For the text-containing cell, return its midpoint in (X, Y) coordinate format. 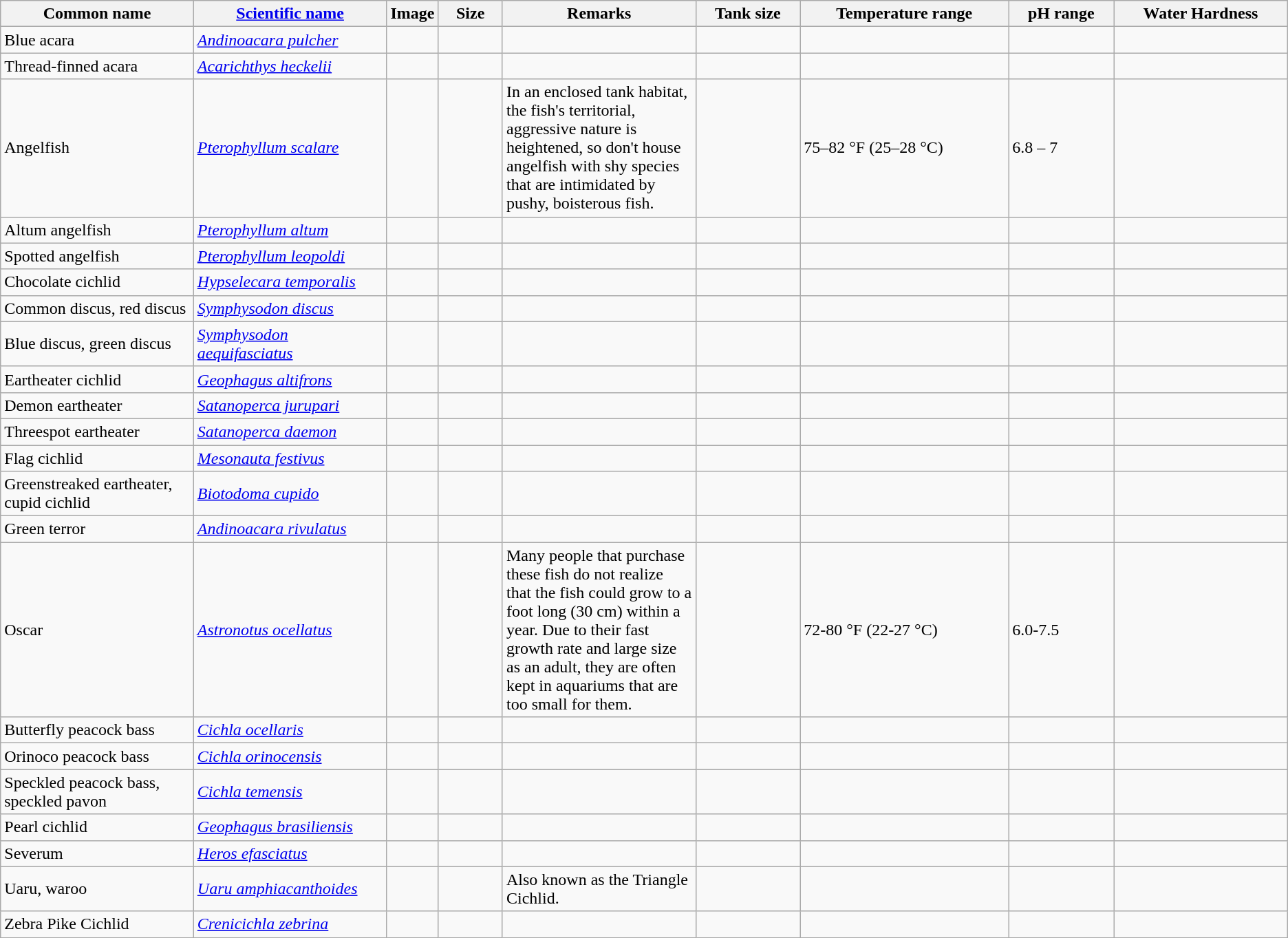
Andinoacara rivulatus (290, 529)
Symphysodon aequifasciatus (290, 344)
Symphysodon discus (290, 308)
Blue acara (98, 40)
Green terror (98, 529)
Remarks (599, 14)
Angelfish (98, 148)
Biotodoma cupido (290, 494)
Cichla orinocensis (290, 756)
Altum angelfish (98, 230)
Flag cichlid (98, 458)
Zebra Pike Cichlid (98, 924)
Image (413, 14)
Temperature range (904, 14)
6.0-7.5 (1061, 630)
75–82 °F (25–28 °C) (904, 148)
Pearl cichlid (98, 827)
72-80 °F (22-27 °C) (904, 630)
Common name (98, 14)
Scientific name (290, 14)
Spotted angelfish (98, 256)
Demon eartheater (98, 405)
Pterophyllum leopoldi (290, 256)
Acarichthys heckelii (290, 66)
Pterophyllum altum (290, 230)
Greenstreaked eartheater, cupid cichlid (98, 494)
Geophagus altifrons (290, 379)
Uaru, waroo (98, 889)
Mesonauta festivus (290, 458)
Oscar (98, 630)
Severum (98, 853)
Size (471, 14)
6.8 – 7 (1061, 148)
Satanoperca jurupari (290, 405)
Cichla ocellaris (290, 730)
Satanoperca daemon (290, 431)
Uaru amphiacanthoides (290, 889)
Common discus, red discus (98, 308)
Geophagus brasiliensis (290, 827)
Also known as the Triangle Cichlid. (599, 889)
Hypselecara temporalis (290, 282)
Orinoco peacock bass (98, 756)
Andinoacara pulcher (290, 40)
pH range (1061, 14)
Chocolate cichlid (98, 282)
Pterophyllum scalare (290, 148)
Speckled peacock bass, speckled pavon (98, 791)
Crenicichla zebrina (290, 924)
Heros efasciatus (290, 853)
Blue discus, green discus (98, 344)
Butterfly peacock bass (98, 730)
Thread-finned acara (98, 66)
Tank size (748, 14)
Water Hardness (1201, 14)
Threespot eartheater (98, 431)
Astronotus ocellatus (290, 630)
Eartheater cichlid (98, 379)
Cichla temensis (290, 791)
